Extract the [X, Y] coordinate from the center of the cell holding the provided text.  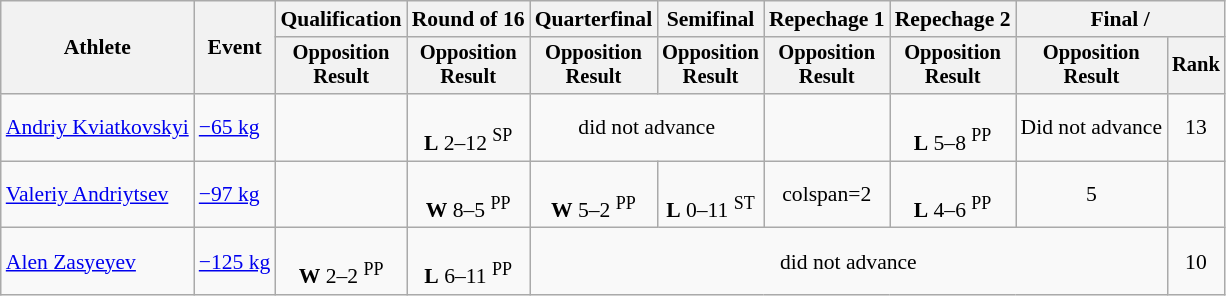
W 2–2 PP [340, 262]
Semifinal [710, 19]
Alen Zasyeyev [98, 262]
W 8–5 PP [468, 194]
10 [1196, 262]
colspan=2 [827, 194]
−65 kg [235, 128]
5 [1092, 194]
Valeriy Andriytsev [98, 194]
L 5–8 PP [953, 128]
L 2–12 SP [468, 128]
Andriy Kviatkovskyi [98, 128]
Did not advance [1092, 128]
Quarterfinal [594, 19]
W 5–2 PP [594, 194]
Event [235, 48]
Final / [1120, 19]
Repechage 2 [953, 19]
Repechage 1 [827, 19]
−125 kg [235, 262]
Round of 16 [468, 19]
−97 kg [235, 194]
Qualification [340, 19]
L 0–11 ST [710, 194]
Athlete [98, 48]
Rank [1196, 66]
L 4–6 PP [953, 194]
L 6–11 PP [468, 262]
13 [1196, 128]
